Provide the (X, Y) coordinate of the cell's center where the given text is located.  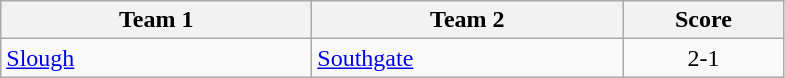
Southgate (468, 58)
2-1 (704, 58)
Score (704, 20)
Slough (156, 58)
Team 2 (468, 20)
Team 1 (156, 20)
